Determine the [x, y] coordinate at the center of the cell enclosing the given text.  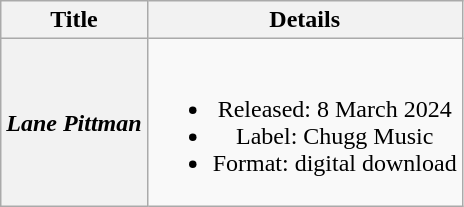
Details [304, 20]
Released: 8 March 2024Label: Chugg MusicFormat: digital download [304, 122]
Title [74, 20]
Lane Pittman [74, 122]
